Pinpoint the cell where the given text exists, returning its [X, Y] midpoint coordinate. 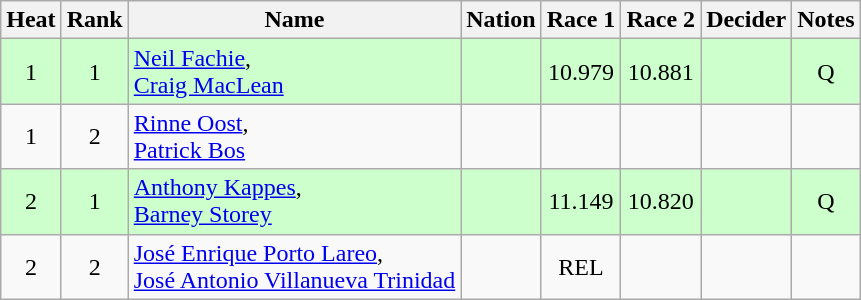
10.881 [661, 72]
José Enrique Porto Lareo,José Antonio Villanueva Trinidad [294, 266]
10.979 [581, 72]
10.820 [661, 202]
Race 1 [581, 20]
Rinne Oost,Patrick Bos [294, 136]
Notes [826, 20]
Neil Fachie,Craig MacLean [294, 72]
Rank [94, 20]
Anthony Kappes,Barney Storey [294, 202]
Decider [746, 20]
11.149 [581, 202]
Nation [501, 20]
Heat [31, 20]
Name [294, 20]
REL [581, 266]
Race 2 [661, 20]
